Capture the cell that displays the provided text and extract its (x, y) central coordinate. 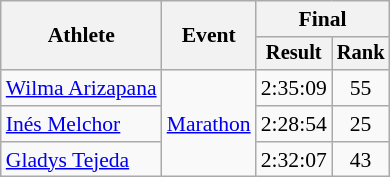
2:35:09 (294, 88)
Marathon (209, 124)
Rank (361, 54)
25 (361, 124)
Event (209, 36)
Result (294, 54)
Wilma Arizapana (82, 88)
2:28:54 (294, 124)
55 (361, 88)
Inés Melchor (82, 124)
Athlete (82, 36)
Final (323, 19)
